Extract the [X, Y] coordinate from the center of the cell holding the provided text.  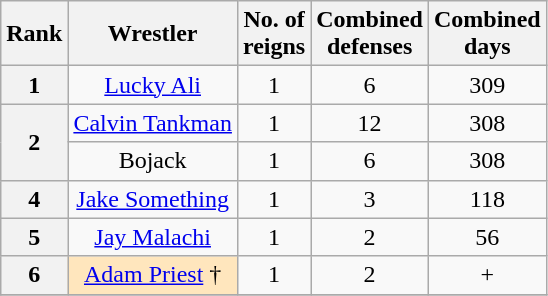
3 [370, 199]
Wrestler [153, 34]
309 [487, 85]
Lucky Ali [153, 85]
56 [487, 237]
Adam Priest † [153, 275]
4 [34, 199]
Combineddefenses [370, 34]
+ [487, 275]
118 [487, 199]
Calvin Tankman [153, 123]
Combineddays [487, 34]
Jake Something [153, 199]
Bojack [153, 161]
Rank [34, 34]
5 [34, 237]
12 [370, 123]
Jay Malachi [153, 237]
No. ofreigns [274, 34]
